Identify which cell holds the provided text, then report its [x, y] central coordinate. 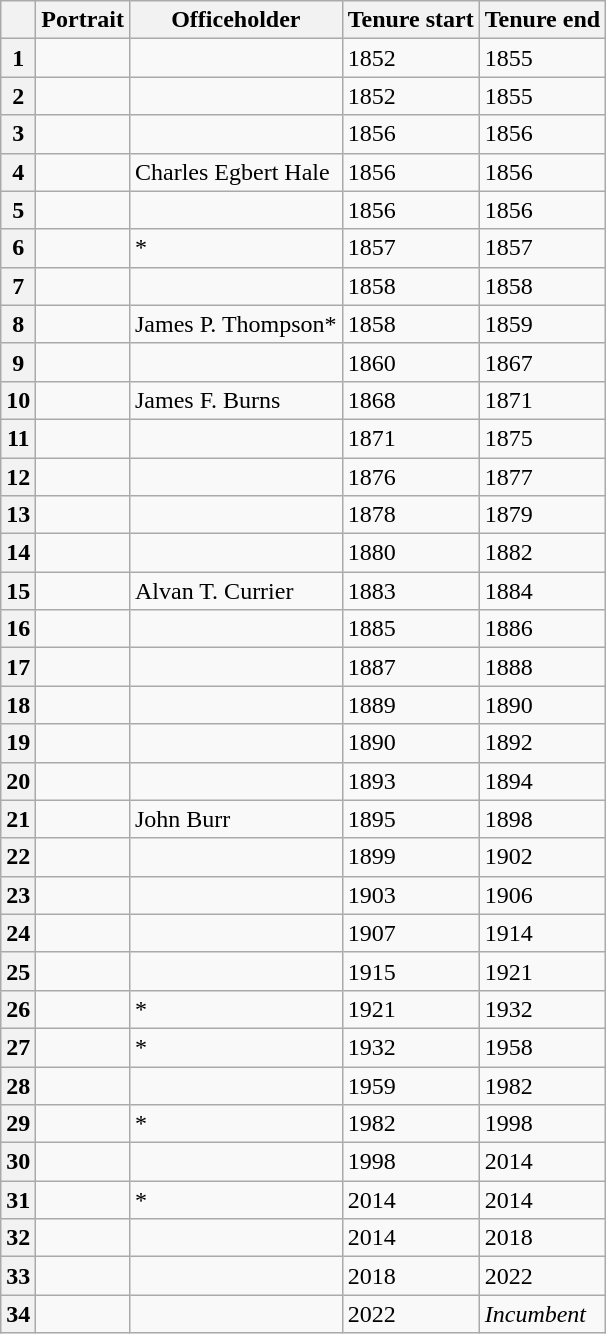
1859 [542, 324]
1914 [542, 933]
18 [18, 705]
Charles Egbert Hale [236, 172]
1886 [542, 629]
1860 [410, 362]
31 [18, 1200]
James F. Burns [236, 400]
Incumbent [542, 1314]
John Burr [236, 819]
1885 [410, 629]
Portrait [83, 20]
23 [18, 895]
28 [18, 1085]
2 [18, 96]
32 [18, 1238]
11 [18, 438]
1868 [410, 400]
10 [18, 400]
1884 [542, 591]
17 [18, 667]
1883 [410, 591]
1876 [410, 477]
1958 [542, 1047]
1959 [410, 1085]
30 [18, 1162]
1895 [410, 819]
29 [18, 1124]
1907 [410, 933]
3 [18, 134]
8 [18, 324]
Alvan T. Currier [236, 591]
1899 [410, 857]
Tenure start [410, 20]
1879 [542, 515]
1887 [410, 667]
1 [18, 58]
1888 [542, 667]
26 [18, 1009]
1906 [542, 895]
24 [18, 933]
27 [18, 1047]
20 [18, 781]
34 [18, 1314]
1882 [542, 553]
1877 [542, 477]
1880 [410, 553]
6 [18, 248]
19 [18, 743]
1915 [410, 971]
James P. Thompson* [236, 324]
22 [18, 857]
1875 [542, 438]
16 [18, 629]
1867 [542, 362]
1903 [410, 895]
1889 [410, 705]
1893 [410, 781]
1898 [542, 819]
14 [18, 553]
21 [18, 819]
1894 [542, 781]
Officeholder [236, 20]
15 [18, 591]
1892 [542, 743]
1902 [542, 857]
9 [18, 362]
4 [18, 172]
25 [18, 971]
Tenure end [542, 20]
12 [18, 477]
1878 [410, 515]
5 [18, 210]
33 [18, 1276]
13 [18, 515]
7 [18, 286]
